Search for the cell housing the specified text and yield its (x, y) center coordinate. 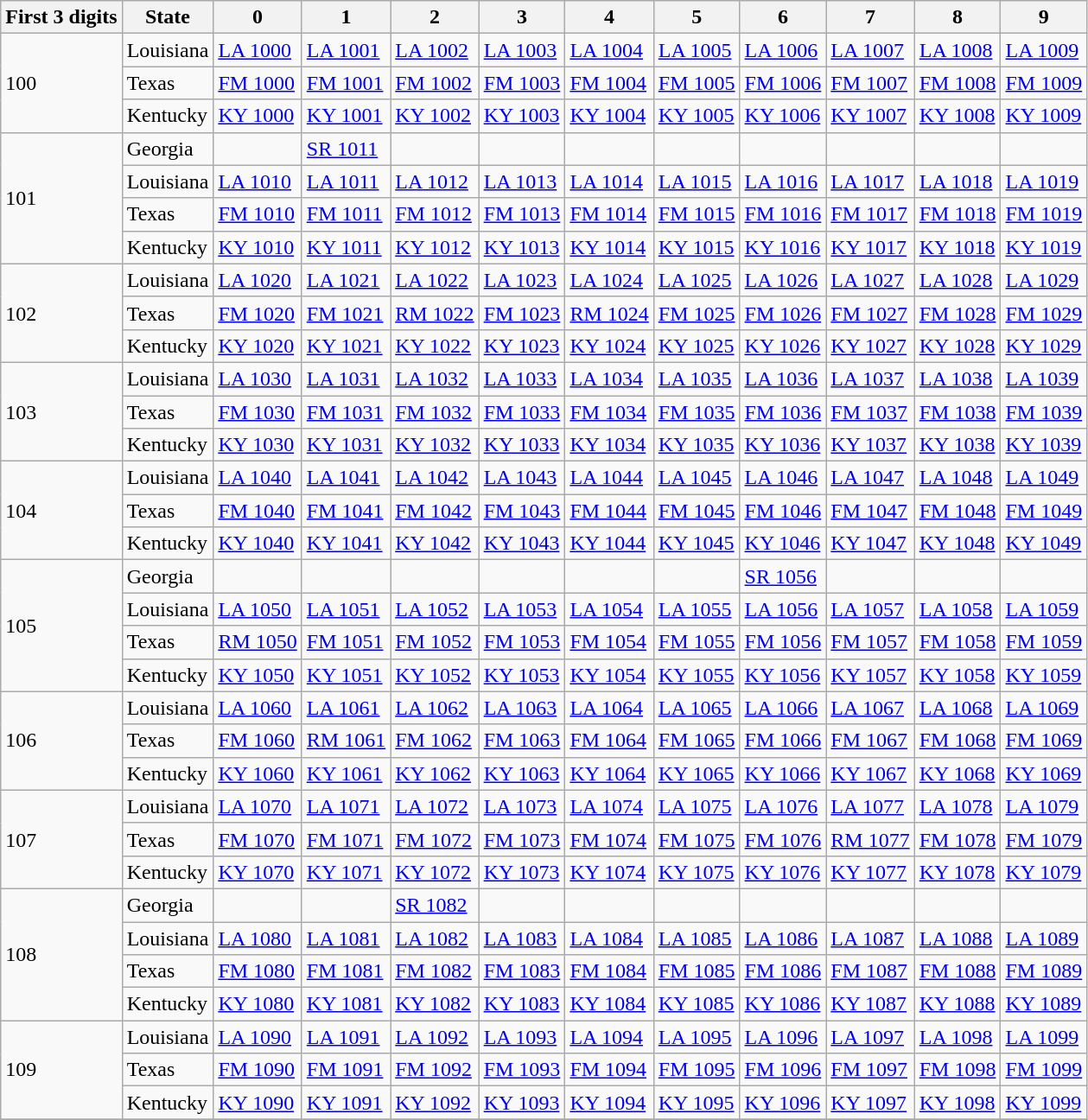
FM 1045 (697, 511)
FM 1088 (958, 971)
0 (258, 17)
FM 1086 (783, 971)
LA 1022 (435, 280)
FM 1023 (522, 313)
KY 1079 (1044, 872)
KY 1047 (870, 544)
FM 1065 (697, 741)
FM 1040 (258, 511)
LA 1085 (697, 938)
FM 1026 (783, 313)
LA 1074 (609, 806)
FM 1076 (783, 839)
FM 1038 (958, 412)
KY 1069 (1044, 773)
FM 1063 (522, 741)
KY 1039 (1044, 445)
FM 1049 (1044, 511)
KY 1090 (258, 1103)
106 (61, 741)
KY 1080 (258, 1004)
LA 1077 (870, 806)
RM 1022 (435, 313)
KY 1056 (783, 675)
KY 1013 (522, 247)
FM 1006 (783, 83)
LA 1061 (346, 708)
FM 1055 (697, 642)
KY 1099 (1044, 1103)
LA 1053 (522, 609)
KY 1043 (522, 544)
KY 1077 (870, 872)
SR 1082 (435, 905)
LA 1032 (435, 379)
KY 1051 (346, 675)
FM 1085 (697, 971)
KY 1034 (609, 445)
KY 1006 (783, 116)
LA 1097 (870, 1037)
LA 1083 (522, 938)
KY 1042 (435, 544)
LA 1030 (258, 379)
8 (958, 17)
KY 1026 (783, 346)
FM 1089 (1044, 971)
LA 1033 (522, 379)
LA 1070 (258, 806)
LA 1021 (346, 280)
KY 1082 (435, 1004)
FM 1058 (958, 642)
LA 1086 (783, 938)
LA 1011 (346, 181)
KY 1046 (783, 544)
FM 1066 (783, 741)
KY 1064 (609, 773)
KY 1027 (870, 346)
FM 1098 (958, 1070)
KY 1011 (346, 247)
KY 1044 (609, 544)
KY 1049 (1044, 544)
KY 1073 (522, 872)
LA 1082 (435, 938)
LA 1020 (258, 280)
FM 1030 (258, 412)
KY 1040 (258, 544)
KY 1031 (346, 445)
FM 1062 (435, 741)
FM 1025 (697, 313)
FM 1005 (697, 83)
KY 1004 (609, 116)
FM 1096 (783, 1070)
LA 1043 (522, 478)
FM 1036 (783, 412)
KY 1037 (870, 445)
KY 1084 (609, 1004)
State (168, 17)
KY 1016 (783, 247)
FM 1094 (609, 1070)
FM 1002 (435, 83)
FM 1034 (609, 412)
FM 1084 (609, 971)
LA 1079 (1044, 806)
FM 1047 (870, 511)
LA 1052 (435, 609)
6 (783, 17)
KY 1030 (258, 445)
FM 1046 (783, 511)
FM 1017 (870, 214)
KY 1060 (258, 773)
LA 1003 (522, 50)
LA 1090 (258, 1037)
LA 1049 (1044, 478)
LA 1099 (1044, 1037)
LA 1042 (435, 478)
KY 1055 (697, 675)
LA 1065 (697, 708)
KY 1096 (783, 1103)
KY 1017 (870, 247)
KY 1005 (697, 116)
KY 1088 (958, 1004)
KY 1076 (783, 872)
LA 1060 (258, 708)
FM 1093 (522, 1070)
LA 1026 (783, 280)
LA 1063 (522, 708)
KY 1009 (1044, 116)
FM 1090 (258, 1070)
FM 1068 (958, 741)
First 3 digits (61, 17)
104 (61, 511)
RM 1061 (346, 741)
FM 1095 (697, 1070)
FM 1073 (522, 839)
LA 1047 (870, 478)
LA 1000 (258, 50)
KY 1001 (346, 116)
KY 1097 (870, 1103)
KY 1023 (522, 346)
RM 1024 (609, 313)
LA 1058 (958, 609)
LA 1002 (435, 50)
KY 1062 (435, 773)
LA 1040 (258, 478)
FM 1003 (522, 83)
KY 1050 (258, 675)
9 (1044, 17)
KY 1012 (435, 247)
KY 1094 (609, 1103)
KY 1053 (522, 675)
FM 1012 (435, 214)
SR 1011 (346, 149)
FM 1056 (783, 642)
KY 1035 (697, 445)
KY 1065 (697, 773)
LA 1034 (609, 379)
LA 1015 (697, 181)
LA 1045 (697, 478)
LA 1078 (958, 806)
FM 1000 (258, 83)
KY 1010 (258, 247)
LA 1016 (783, 181)
LA 1091 (346, 1037)
FM 1013 (522, 214)
KY 1000 (258, 116)
FM 1015 (697, 214)
KY 1071 (346, 872)
FM 1060 (258, 741)
KY 1066 (783, 773)
KY 1061 (346, 773)
KY 1002 (435, 116)
LA 1027 (870, 280)
KY 1022 (435, 346)
FM 1072 (435, 839)
103 (61, 411)
FM 1051 (346, 642)
FM 1078 (958, 839)
2 (435, 17)
KY 1018 (958, 247)
5 (697, 17)
KY 1078 (958, 872)
101 (61, 198)
107 (61, 839)
KY 1020 (258, 346)
LA 1004 (609, 50)
FM 1081 (346, 971)
FM 1004 (609, 83)
KY 1083 (522, 1004)
SR 1056 (783, 576)
KY 1063 (522, 773)
KY 1092 (435, 1103)
LA 1080 (258, 938)
KY 1081 (346, 1004)
LA 1006 (783, 50)
FM 1057 (870, 642)
LA 1084 (609, 938)
LA 1057 (870, 609)
RM 1077 (870, 839)
FM 1052 (435, 642)
KY 1014 (609, 247)
FM 1054 (609, 642)
LA 1066 (783, 708)
FM 1009 (1044, 83)
LA 1029 (1044, 280)
FM 1035 (697, 412)
FM 1001 (346, 83)
FM 1069 (1044, 741)
KY 1089 (1044, 1004)
LA 1067 (870, 708)
LA 1087 (870, 938)
FM 1087 (870, 971)
100 (61, 83)
1 (346, 17)
KY 1041 (346, 544)
FM 1053 (522, 642)
4 (609, 17)
FM 1071 (346, 839)
LA 1098 (958, 1037)
FM 1016 (783, 214)
FM 1048 (958, 511)
KY 1007 (870, 116)
KY 1054 (609, 675)
KY 1072 (435, 872)
KY 1048 (958, 544)
FM 1074 (609, 839)
FM 1039 (1044, 412)
FM 1082 (435, 971)
LA 1018 (958, 181)
LA 1014 (609, 181)
LA 1019 (1044, 181)
LA 1095 (697, 1037)
KY 1074 (609, 872)
KY 1093 (522, 1103)
LA 1041 (346, 478)
KY 1021 (346, 346)
KY 1015 (697, 247)
FM 1064 (609, 741)
LA 1069 (1044, 708)
FM 1043 (522, 511)
LA 1050 (258, 609)
KY 1033 (522, 445)
3 (522, 17)
FM 1011 (346, 214)
LA 1081 (346, 938)
LA 1028 (958, 280)
FM 1092 (435, 1070)
KY 1057 (870, 675)
LA 1073 (522, 806)
RM 1050 (258, 642)
LA 1031 (346, 379)
LA 1094 (609, 1037)
FM 1019 (1044, 214)
LA 1089 (1044, 938)
LA 1038 (958, 379)
108 (61, 954)
LA 1059 (1044, 609)
LA 1055 (697, 609)
FM 1080 (258, 971)
LA 1068 (958, 708)
LA 1088 (958, 938)
FM 1041 (346, 511)
LA 1010 (258, 181)
FM 1008 (958, 83)
FM 1099 (1044, 1070)
FM 1083 (522, 971)
LA 1048 (958, 478)
LA 1023 (522, 280)
102 (61, 313)
FM 1007 (870, 83)
LA 1076 (783, 806)
LA 1036 (783, 379)
FM 1091 (346, 1070)
LA 1075 (697, 806)
KY 1095 (697, 1103)
KY 1075 (697, 872)
FM 1020 (258, 313)
FM 1033 (522, 412)
LA 1062 (435, 708)
FM 1021 (346, 313)
KY 1038 (958, 445)
KY 1052 (435, 675)
KY 1059 (1044, 675)
LA 1005 (697, 50)
FM 1028 (958, 313)
109 (61, 1070)
LA 1025 (697, 280)
FM 1027 (870, 313)
KY 1003 (522, 116)
KY 1019 (1044, 247)
KY 1086 (783, 1004)
LA 1093 (522, 1037)
7 (870, 17)
LA 1024 (609, 280)
LA 1072 (435, 806)
LA 1017 (870, 181)
KY 1029 (1044, 346)
LA 1056 (783, 609)
FM 1018 (958, 214)
FM 1032 (435, 412)
KY 1087 (870, 1004)
LA 1092 (435, 1037)
FM 1014 (609, 214)
KY 1024 (609, 346)
FM 1010 (258, 214)
FM 1079 (1044, 839)
LA 1007 (870, 50)
LA 1071 (346, 806)
KY 1008 (958, 116)
LA 1035 (697, 379)
LA 1008 (958, 50)
LA 1046 (783, 478)
LA 1039 (1044, 379)
LA 1044 (609, 478)
105 (61, 626)
FM 1097 (870, 1070)
FM 1031 (346, 412)
FM 1070 (258, 839)
FM 1044 (609, 511)
FM 1029 (1044, 313)
FM 1075 (697, 839)
LA 1037 (870, 379)
LA 1096 (783, 1037)
KY 1070 (258, 872)
KY 1028 (958, 346)
KY 1032 (435, 445)
FM 1059 (1044, 642)
KY 1098 (958, 1103)
KY 1091 (346, 1103)
KY 1067 (870, 773)
LA 1051 (346, 609)
KY 1085 (697, 1004)
LA 1054 (609, 609)
FM 1067 (870, 741)
KY 1025 (697, 346)
LA 1012 (435, 181)
LA 1013 (522, 181)
FM 1042 (435, 511)
LA 1009 (1044, 50)
KY 1036 (783, 445)
FM 1037 (870, 412)
KY 1068 (958, 773)
LA 1001 (346, 50)
LA 1064 (609, 708)
KY 1058 (958, 675)
KY 1045 (697, 544)
